Find where the given text appears and provide that cell's center as (x, y) coordinate. 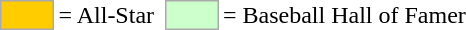
= All-Star (106, 15)
